From the cell containing the given text, extract its center point as [x, y] coordinate. 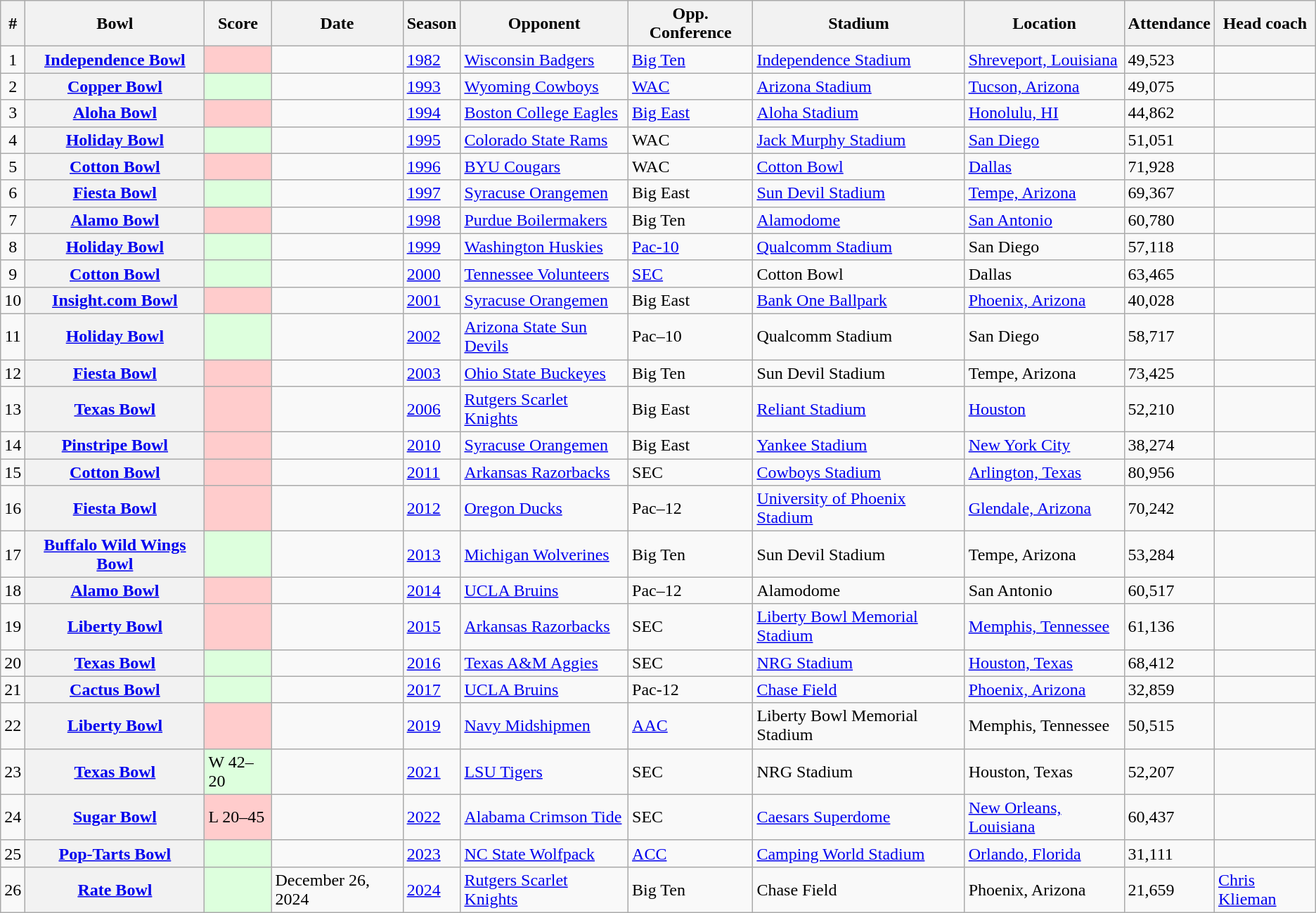
Cactus Bowl [115, 689]
12 [13, 373]
2002 [432, 336]
21,659 [1169, 890]
51,051 [1169, 140]
63,465 [1169, 273]
13 [13, 409]
2016 [432, 663]
Houston [1045, 409]
17 [13, 554]
26 [13, 890]
Reliant Stadium [859, 409]
University of Phoenix Stadium [859, 509]
ACC [690, 853]
Pop-Tarts Bowl [115, 853]
Date [337, 24]
2021 [432, 772]
L 20–45 [238, 817]
Rate Bowl [115, 890]
December 26, 2024 [337, 890]
53,284 [1169, 554]
2014 [432, 590]
71,928 [1169, 167]
14 [13, 446]
Wyoming Cowboys [544, 86]
2 [13, 86]
Aloha Stadium [859, 113]
Michigan Wolverines [544, 554]
Navy Midshipmen [544, 725]
70,242 [1169, 509]
23 [13, 772]
6 [13, 193]
2013 [432, 554]
LSU Tigers [544, 772]
57,118 [1169, 247]
Yankee Stadium [859, 446]
Independence Stadium [859, 60]
NC State Wolfpack [544, 853]
Purdue Boilermakers [544, 220]
1994 [432, 113]
Cowboys Stadium [859, 472]
49,523 [1169, 60]
69,367 [1169, 193]
Opponent [544, 24]
# [13, 24]
1982 [432, 60]
31,111 [1169, 853]
40,028 [1169, 300]
Bank One Ballpark [859, 300]
Attendance [1169, 24]
52,210 [1169, 409]
Arizona State Sun Devils [544, 336]
Pac-12 [690, 689]
AAC [690, 725]
9 [13, 273]
15 [13, 472]
24 [13, 817]
1996 [432, 167]
Boston College Eagles [544, 113]
Honolulu, HI [1045, 113]
1993 [432, 86]
1997 [432, 193]
Location [1045, 24]
11 [13, 336]
Tennessee Volunteers [544, 273]
58,717 [1169, 336]
2017 [432, 689]
Oregon Ducks [544, 509]
2019 [432, 725]
25 [13, 853]
1998 [432, 220]
Glendale, Arizona [1045, 509]
52,207 [1169, 772]
1999 [432, 247]
22 [13, 725]
60,780 [1169, 220]
Arizona Stadium [859, 86]
Shreveport, Louisiana [1045, 60]
18 [13, 590]
1 [13, 60]
Score [238, 24]
8 [13, 247]
Aloha Bowl [115, 113]
Independence Bowl [115, 60]
3 [13, 113]
Jack Murphy Stadium [859, 140]
2001 [432, 300]
20 [13, 663]
19 [13, 627]
2022 [432, 817]
2000 [432, 273]
2024 [432, 890]
Pac–10 [690, 336]
21 [13, 689]
Arlington, Texas [1045, 472]
73,425 [1169, 373]
32,859 [1169, 689]
New Orleans, Louisiana [1045, 817]
2011 [432, 472]
Alabama Crimson Tide [544, 817]
Season [432, 24]
BYU Cougars [544, 167]
7 [13, 220]
2003 [432, 373]
2012 [432, 509]
49,075 [1169, 86]
2015 [432, 627]
Pinstripe Bowl [115, 446]
Insight.com Bowl [115, 300]
Bowl [115, 24]
Texas A&M Aggies [544, 663]
16 [13, 509]
10 [13, 300]
Washington Huskies [544, 247]
Wisconsin Badgers [544, 60]
Copper Bowl [115, 86]
80,956 [1169, 472]
60,437 [1169, 817]
50,515 [1169, 725]
Head coach [1265, 24]
1995 [432, 140]
Pac-10 [690, 247]
61,136 [1169, 627]
44,862 [1169, 113]
Sugar Bowl [115, 817]
38,274 [1169, 446]
Tucson, Arizona [1045, 86]
Opp. Conference [690, 24]
Stadium [859, 24]
Colorado State Rams [544, 140]
Chris Klieman [1265, 890]
New York City [1045, 446]
Orlando, Florida [1045, 853]
2006 [432, 409]
2010 [432, 446]
5 [13, 167]
Buffalo Wild Wings Bowl [115, 554]
Camping World Stadium [859, 853]
4 [13, 140]
W 42–20 [238, 772]
2023 [432, 853]
Caesars Superdome [859, 817]
60,517 [1169, 590]
Ohio State Buckeyes [544, 373]
68,412 [1169, 663]
